Search for the cell housing the specified text and yield its (X, Y) center coordinate. 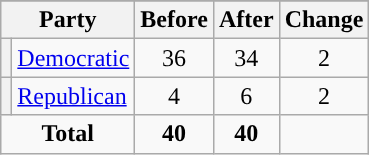
36 (174, 58)
After (246, 20)
6 (246, 96)
4 (174, 96)
Party (68, 20)
Change (324, 20)
Democratic (74, 58)
Before (174, 20)
Republican (74, 96)
34 (246, 58)
Total (68, 134)
